Search for the cell housing the specified text and yield its [x, y] center coordinate. 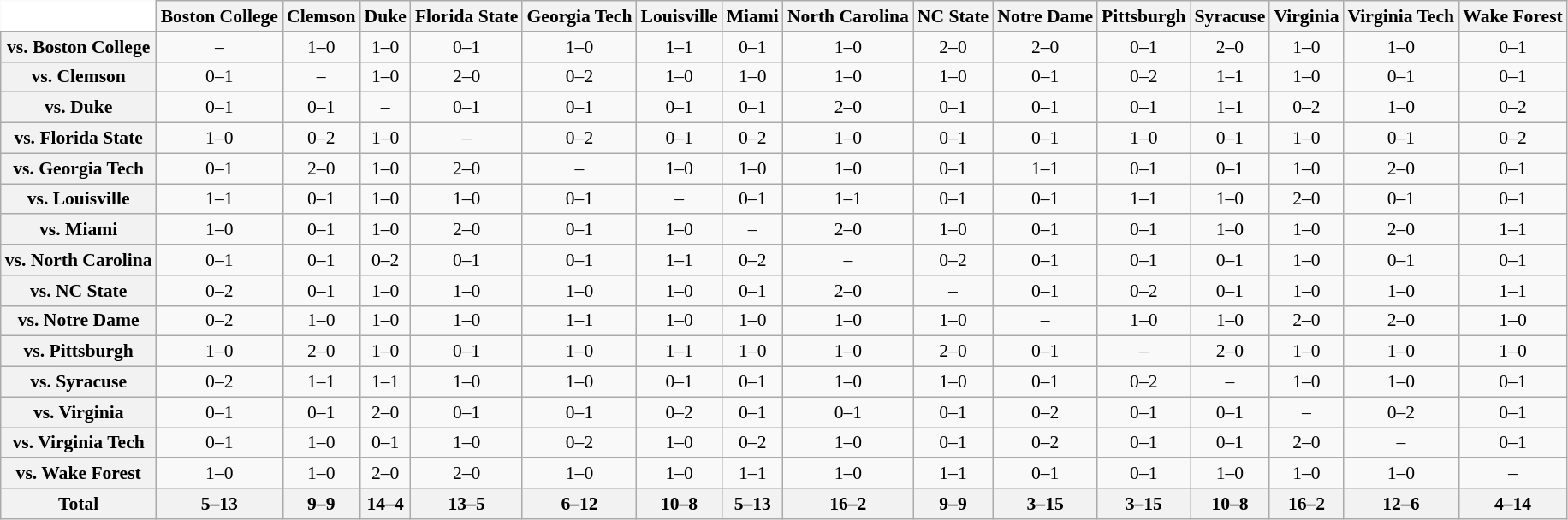
vs. Florida State [79, 139]
Syracuse [1231, 16]
vs. Wake Forest [79, 474]
vs. Syracuse [79, 382]
vs. Notre Dame [79, 321]
North Carolina [848, 16]
6–12 [579, 504]
vs. NC State [79, 291]
vs. Duke [79, 108]
NC State [953, 16]
14–4 [385, 504]
vs. Boston College [79, 47]
Total [79, 504]
vs. Virginia Tech [79, 443]
Pittsburgh [1143, 16]
vs. Virginia [79, 412]
vs. North Carolina [79, 260]
Georgia Tech [579, 16]
Florida State [467, 16]
Clemson [321, 16]
vs. Miami [79, 230]
Notre Dame [1045, 16]
Virginia Tech [1402, 16]
Wake Forest [1513, 16]
Duke [385, 16]
Louisville [680, 16]
13–5 [467, 504]
4–14 [1513, 504]
Miami [753, 16]
vs. Louisville [79, 199]
Virginia [1306, 16]
vs. Pittsburgh [79, 352]
vs. Georgia Tech [79, 168]
12–6 [1402, 504]
vs. Clemson [79, 77]
Boston College [219, 16]
